Find where the given text appears and provide that cell's center as [X, Y] coordinate. 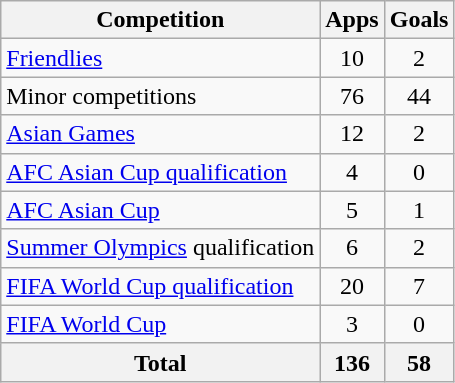
3 [352, 324]
5 [352, 210]
58 [419, 362]
FIFA World Cup [160, 324]
Goals [419, 20]
Minor competitions [160, 96]
76 [352, 96]
Total [160, 362]
Summer Olympics qualification [160, 248]
4 [352, 172]
Apps [352, 20]
10 [352, 58]
AFC Asian Cup qualification [160, 172]
1 [419, 210]
Competition [160, 20]
136 [352, 362]
20 [352, 286]
FIFA World Cup qualification [160, 286]
12 [352, 134]
7 [419, 286]
Friendlies [160, 58]
44 [419, 96]
6 [352, 248]
Asian Games [160, 134]
AFC Asian Cup [160, 210]
